Determine the (x, y) coordinate at the center of the cell enclosing the given text.  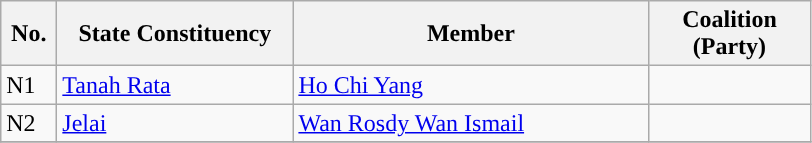
Member (471, 34)
Ho Chi Yang (471, 85)
Tanah Rata (175, 85)
No. (29, 34)
Wan Rosdy Wan Ismail (471, 123)
N1 (29, 85)
State Constituency (175, 34)
Jelai (175, 123)
N2 (29, 123)
Coalition (Party) (730, 34)
